Search for the cell housing the specified text and yield its (X, Y) center coordinate. 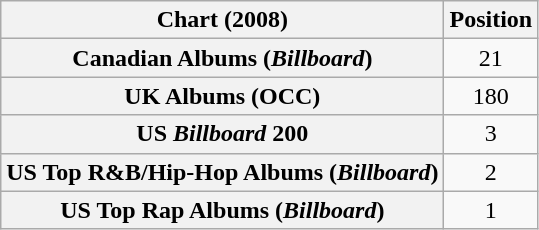
21 (491, 58)
US Top R&B/Hip-Hop Albums (Billboard) (222, 172)
3 (491, 134)
Canadian Albums (Billboard) (222, 58)
Position (491, 20)
1 (491, 210)
UK Albums (OCC) (222, 96)
2 (491, 172)
US Billboard 200 (222, 134)
Chart (2008) (222, 20)
US Top Rap Albums (Billboard) (222, 210)
180 (491, 96)
